Detect which cell encompasses the target text, then output its [X, Y] center coordinate. 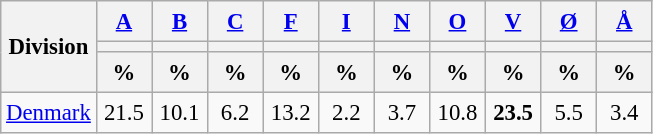
F [291, 22]
Division [48, 47]
3.4 [624, 114]
Å [624, 22]
13.2 [291, 114]
O [458, 22]
10.8 [458, 114]
Ø [569, 22]
Denmark [48, 114]
I [346, 22]
10.1 [180, 114]
3.7 [402, 114]
N [402, 22]
A [124, 22]
5.5 [569, 114]
6.2 [235, 114]
B [180, 22]
V [513, 22]
2.2 [346, 114]
23.5 [513, 114]
C [235, 22]
21.5 [124, 114]
